Search for the cell housing the specified text and yield its (x, y) center coordinate. 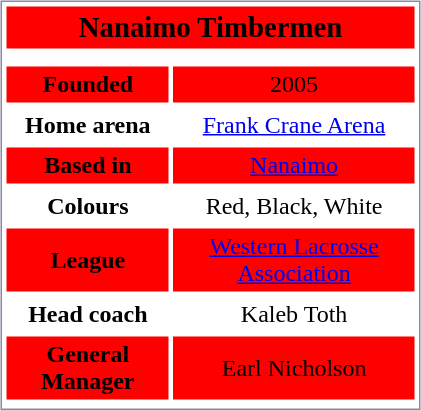
Nanaimo Timbermen (210, 27)
Nanaimo (294, 166)
Home arena (88, 125)
Frank Crane Arena (294, 125)
Founded (88, 84)
2005 (294, 84)
Head coach (88, 314)
League (88, 260)
Kaleb Toth (294, 314)
Colours (88, 206)
Based in (88, 166)
General Manager (88, 368)
Western Lacrosse Association (294, 260)
Red, Black, White (294, 206)
Earl Nicholson (294, 368)
